Locate the cell with the specified text and output its (x, y) center coordinate. 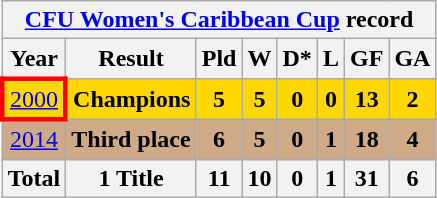
4 (412, 139)
W (260, 59)
18 (366, 139)
Result (131, 59)
1 Title (131, 178)
2014 (34, 139)
Pld (219, 59)
CFU Women's Caribbean Cup record (219, 20)
Total (34, 178)
31 (366, 178)
Third place (131, 139)
2000 (34, 98)
D* (297, 59)
Champions (131, 98)
GA (412, 59)
Year (34, 59)
11 (219, 178)
13 (366, 98)
L (330, 59)
2 (412, 98)
GF (366, 59)
10 (260, 178)
